For the text-containing cell, return its midpoint in (x, y) coordinate format. 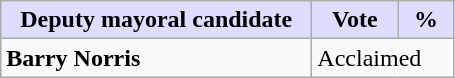
% (426, 20)
Barry Norris (156, 58)
Vote (355, 20)
Acclaimed (383, 58)
Deputy mayoral candidate (156, 20)
